Return (x, y) of the center of cell containing provided text 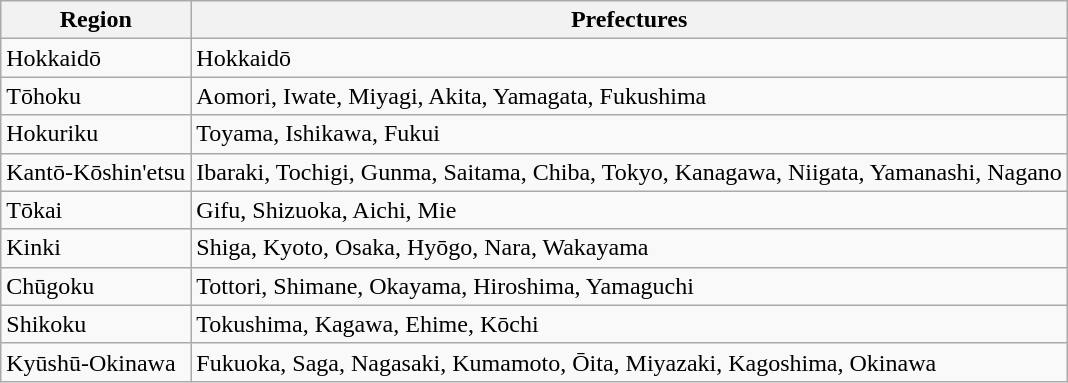
Tottori, Shimane, Okayama, Hiroshima, Yamaguchi (630, 286)
Ibaraki, Tochigi, Gunma, Saitama, Chiba, Tokyo, Kanagawa, Niigata, Yamanashi, Nagano (630, 172)
Toyama, Ishikawa, Fukui (630, 134)
Kantō-Kōshin'etsu (96, 172)
Chūgoku (96, 286)
Tōkai (96, 210)
Shikoku (96, 324)
Shiga, Kyoto, Osaka, Hyōgo, Nara, Wakayama (630, 248)
Region (96, 20)
Gifu, Shizuoka, Aichi, Mie (630, 210)
Prefectures (630, 20)
Kinki (96, 248)
Hokuriku (96, 134)
Kyūshū-Okinawa (96, 362)
Aomori, Iwate, Miyagi, Akita, Yamagata, Fukushima (630, 96)
Fukuoka, Saga, Nagasaki, Kumamoto, Ōita, Miyazaki, Kagoshima, Okinawa (630, 362)
Tokushima, Kagawa, Ehime, Kōchi (630, 324)
Tōhoku (96, 96)
